Determine the (x, y) coordinate at the center of the cell enclosing the given text.  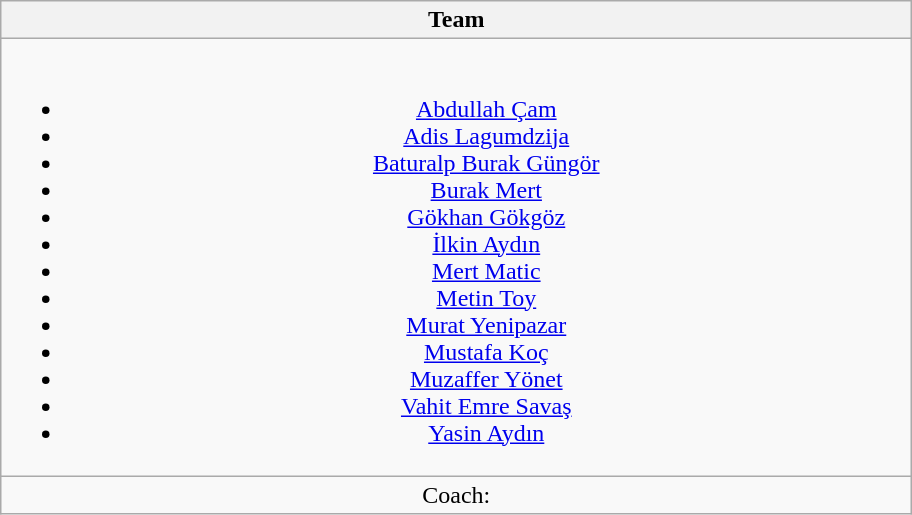
Team (456, 20)
Coach: (456, 495)
